Capture the cell that displays the provided text and extract its (x, y) central coordinate. 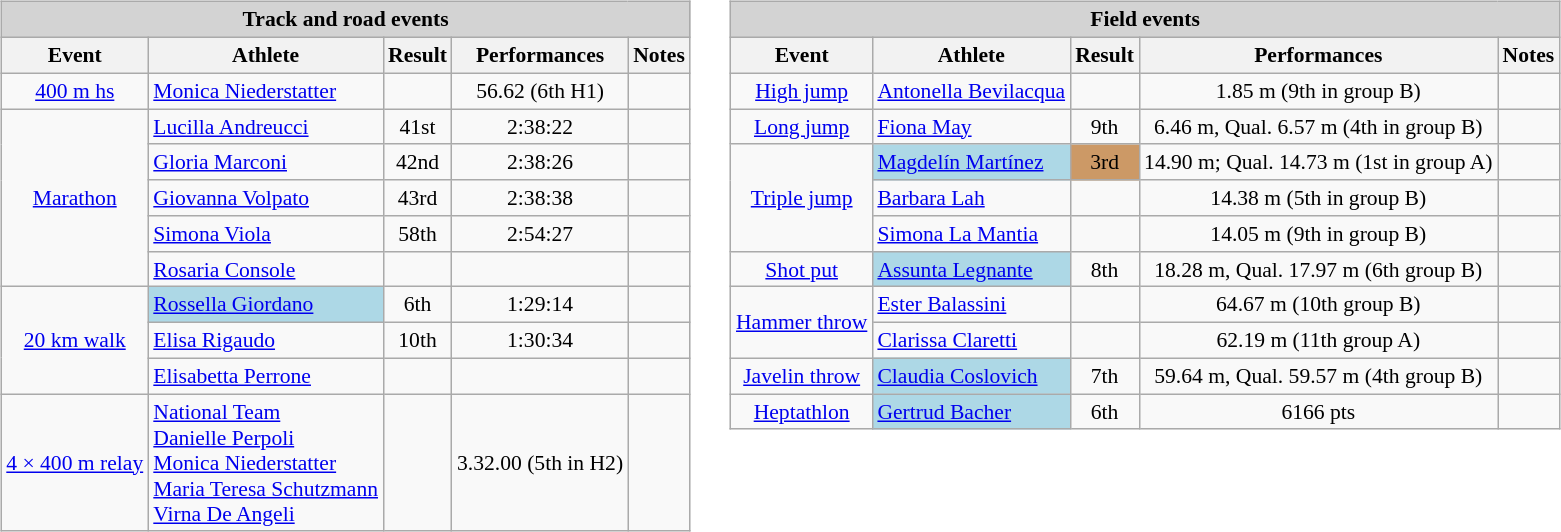
Elisa Rigaudo (266, 340)
2:54:27 (540, 234)
42nd (418, 162)
400 m hs (74, 91)
Rosaria Console (266, 269)
2:38:38 (540, 198)
2:38:22 (540, 127)
Hammer throw (802, 322)
Assunta Legnante (971, 269)
Magdelín Martínez (971, 162)
10th (418, 340)
Marathon (74, 198)
Gloria Marconi (266, 162)
9th (1104, 127)
8th (1104, 269)
2:38:26 (540, 162)
Elisabetta Perrone (266, 376)
7th (1104, 376)
59.64 m, Qual. 59.57 m (4th group B) (1318, 376)
Antonella Bevilacqua (971, 91)
14.38 m (5th in group B) (1318, 198)
Long jump (802, 127)
56.62 (6th H1) (540, 91)
1:29:14 (540, 305)
Fiona May (971, 127)
58th (418, 234)
6166 pts (1318, 412)
Javelin throw (802, 376)
41st (418, 127)
18.28 m, Qual. 17.97 m (6th group B) (1318, 269)
Shot put (802, 269)
62.19 m (11th group A) (1318, 340)
Rossella Giordano (266, 305)
3rd (1104, 162)
64.67 m (10th group B) (1318, 305)
Claudia Coslovich (971, 376)
Giovanna Volpato (266, 198)
Barbara Lah (971, 198)
4 × 400 m relay (74, 463)
20 km walk (74, 340)
Track and road events (346, 20)
Field events (1145, 20)
1.85 m (9th in group B) (1318, 91)
Triple jump (802, 198)
Ester Balassini (971, 305)
Lucilla Andreucci (266, 127)
14.05 m (9th in group B) (1318, 234)
Clarissa Claretti (971, 340)
1:30:34 (540, 340)
Simona La Mantia (971, 234)
Gertrud Bacher (971, 412)
National TeamDanielle PerpoliMonica NiederstatterMaria Teresa SchutzmannVirna De Angeli (266, 463)
High jump (802, 91)
Heptathlon (802, 412)
Simona Viola (266, 234)
Monica Niederstatter (266, 91)
3.32.00 (5th in H2) (540, 463)
43rd (418, 198)
14.90 m; Qual. 14.73 m (1st in group A) (1318, 162)
6.46 m, Qual. 6.57 m (4th in group B) (1318, 127)
